Search for the cell housing the specified text and yield its [X, Y] center coordinate. 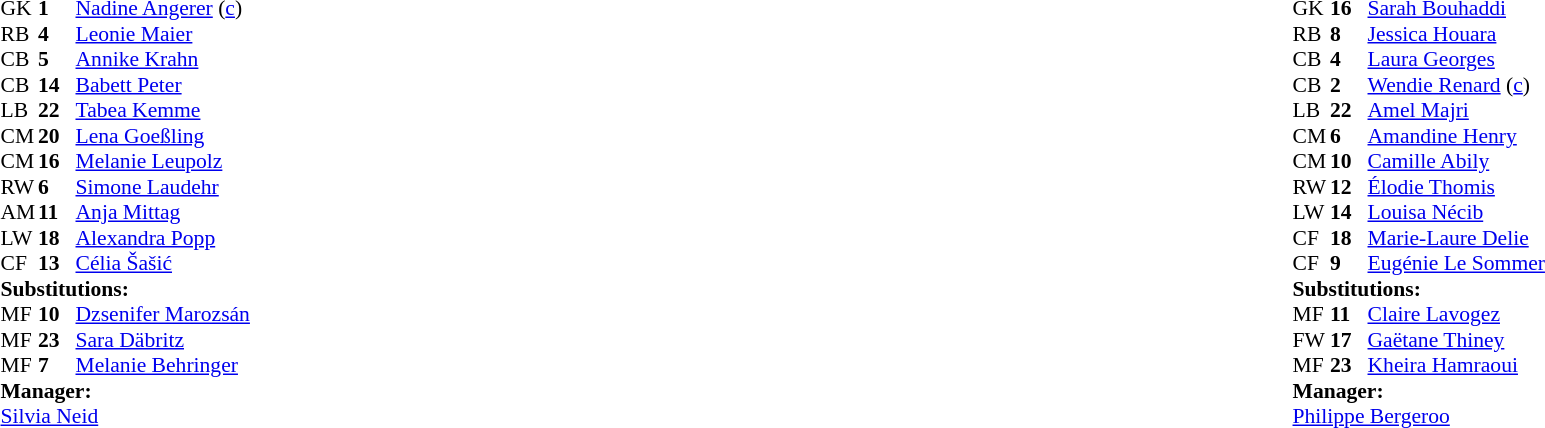
Annike Krahn [163, 59]
8 [1349, 34]
17 [1349, 340]
13 [57, 263]
9 [1349, 263]
5 [57, 59]
Melanie Leupolz [163, 161]
Célia Šašić [163, 263]
Sara Däbritz [163, 340]
12 [1349, 187]
Louisa Nécib [1456, 213]
2 [1349, 85]
Laura Georges [1456, 59]
Claire Lavogez [1456, 315]
Kheira Hamraoui [1456, 365]
AM [19, 213]
16 [57, 161]
Lena Goeßling [163, 136]
Babett Peter [163, 85]
20 [57, 136]
Simone Laudehr [163, 187]
Amel Majri [1456, 111]
Leonie Maier [163, 34]
Eugénie Le Sommer [1456, 263]
Jessica Houara [1456, 34]
7 [57, 365]
Élodie Thomis [1456, 187]
Wendie Renard (c) [1456, 85]
FW [1312, 340]
Tabea Kemme [163, 111]
Alexandra Popp [163, 238]
Melanie Behringer [163, 365]
Marie-Laure Delie [1456, 238]
Amandine Henry [1456, 136]
Camille Abily [1456, 161]
Gaëtane Thiney [1456, 340]
Anja Mittag [163, 213]
Dzsenifer Marozsán [163, 315]
